Find where the given text appears and provide that cell's center as [X, Y] coordinate. 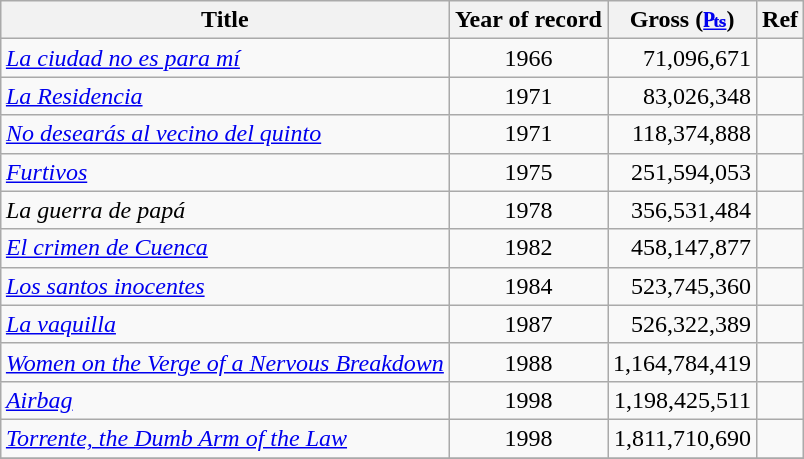
1978 [528, 210]
251,594,053 [682, 172]
1975 [528, 172]
Torrente, the Dumb Arm of the Law [224, 438]
Year of record [528, 20]
356,531,484 [682, 210]
83,026,348 [682, 96]
458,147,877 [682, 248]
Los santos inocentes [224, 286]
Furtivos [224, 172]
La vaquilla [224, 324]
1988 [528, 362]
1966 [528, 58]
526,322,389 [682, 324]
Airbag [224, 400]
Gross (₧) [682, 20]
523,745,360 [682, 286]
1982 [528, 248]
No desearás al vecino del quinto [224, 134]
1,811,710,690 [682, 438]
Women on the Verge of a Nervous Breakdown [224, 362]
Ref [780, 20]
1987 [528, 324]
El crimen de Cuenca [224, 248]
La guerra de papá [224, 210]
Title [224, 20]
1984 [528, 286]
La Residencia [224, 96]
La ciudad no es para mí [224, 58]
118,374,888 [682, 134]
1,198,425,511 [682, 400]
1,164,784,419 [682, 362]
71,096,671 [682, 58]
